From the cell containing the given text, extract its center point as (X, Y) coordinate. 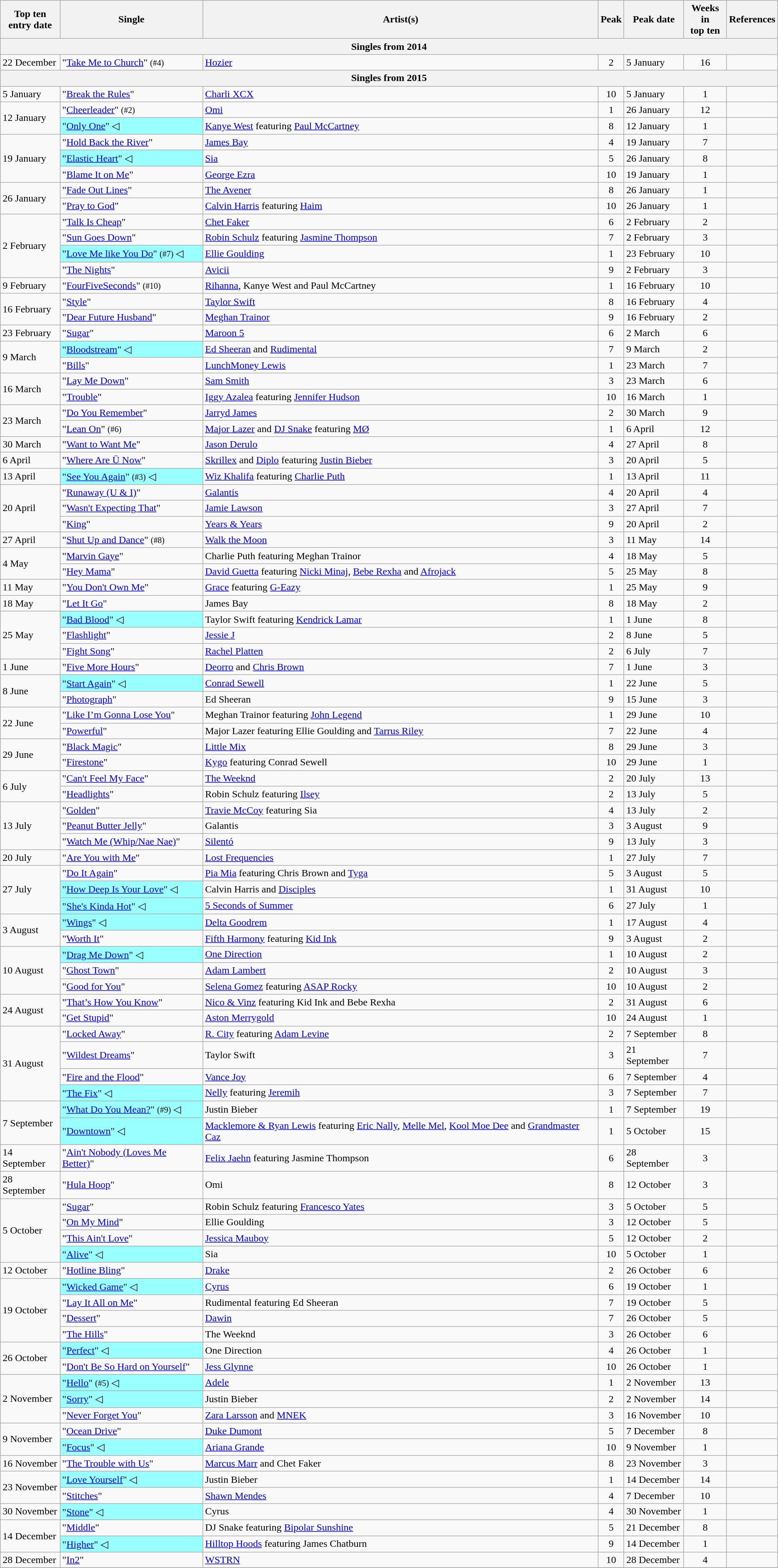
Singles from 2014 (389, 47)
Lost Frequencies (401, 857)
Artist(s) (401, 20)
2 March (654, 333)
"What Do You Mean?" (#9) ◁ (131, 1109)
"Alive" ◁ (131, 1254)
16 (705, 62)
"Ain't Nobody (Loves Me Better)" (131, 1158)
"Headlights" (131, 794)
"Five More Hours" (131, 667)
Kygo featuring Conrad Sewell (401, 762)
"Talk Is Cheap" (131, 221)
George Ezra (401, 174)
Chet Faker (401, 221)
"Only One" ◁ (131, 126)
Nelly featuring Jeremih (401, 1093)
"Flashlight" (131, 635)
Calvin Harris and Disciples (401, 890)
David Guetta featuring Nicki Minaj, Bebe Rexha and Afrojack (401, 571)
"You Don't Own Me" (131, 587)
Kanye West featuring Paul McCartney (401, 126)
"Fight Song" (131, 651)
Jess Glynne (401, 1366)
"Lean On" (#6) (131, 428)
Aston Merrygold (401, 1018)
11 (705, 476)
Deorro and Chris Brown (401, 667)
Delta Goodrem (401, 922)
"Focus" ◁ (131, 1447)
Single (131, 20)
"Do It Again" (131, 873)
Years & Years (401, 524)
"Break the Rules" (131, 94)
"Start Again" ◁ (131, 683)
Drake (401, 1270)
Adele (401, 1383)
"Peanut Butter Jelly" (131, 826)
9 February (30, 285)
21 December (654, 1528)
"Worth It" (131, 938)
"The Fix" ◁ (131, 1093)
"Good for You" (131, 986)
Hozier (401, 62)
The Avener (401, 190)
Wiz Khalifa featuring Charlie Puth (401, 476)
"Hotline Bling" (131, 1270)
Jessica Mauboy (401, 1238)
Rachel Platten (401, 651)
Pia Mia featuring Chris Brown and Tyga (401, 873)
Singles from 2015 (389, 78)
"Marvin Gaye" (131, 555)
"Photograph" (131, 699)
Conrad Sewell (401, 683)
Dawin (401, 1318)
Little Mix (401, 747)
Adam Lambert (401, 971)
"Hey Mama" (131, 571)
"Ocean Drive" (131, 1431)
Jamie Lawson (401, 508)
Vance Joy (401, 1076)
"Cheerleader" (#2) (131, 110)
"Fire and the Flood" (131, 1076)
Taylor Swift featuring Kendrick Lamar (401, 619)
"In2" (131, 1560)
"This Ain't Love" (131, 1238)
Meghan Trainor featuring John Legend (401, 715)
Jessie J (401, 635)
"Bad Blood" ◁ (131, 619)
"Are You with Me" (131, 857)
Fifth Harmony featuring Kid Ink (401, 938)
"Never Forget You" (131, 1415)
Grace featuring G-Eazy (401, 587)
19 (705, 1109)
15 (705, 1131)
Selena Gomez featuring ASAP Rocky (401, 986)
"Love Me like You Do" (#7) ◁ (131, 254)
Silentó (401, 841)
"Blame It on Me" (131, 174)
"FourFiveSeconds" (#10) (131, 285)
References (752, 20)
"Sun Goes Down" (131, 238)
"Bloodstream" ◁ (131, 349)
"Powerful" (131, 731)
"Let It Go" (131, 603)
"Don't Be So Hard on Yourself" (131, 1366)
17 August (654, 922)
Major Lazer featuring Ellie Goulding and Tarrus Riley (401, 731)
Robin Schulz featuring Francesco Yates (401, 1207)
"She's Kinda Hot" ◁ (131, 906)
"The Trouble with Us" (131, 1463)
"Want to Want Me" (131, 444)
Maroon 5 (401, 333)
5 Seconds of Summer (401, 906)
Marcus Marr and Chet Faker (401, 1463)
"Golden" (131, 810)
"Love Yourself" ◁ (131, 1480)
22 December (30, 62)
15 June (654, 699)
"Black Magic" (131, 747)
"Hold Back the River" (131, 142)
"Hula Hoop" (131, 1185)
Zara Larsson and MNEK (401, 1415)
"Elastic Heart" ◁ (131, 158)
"The Hills" (131, 1334)
"Do You Remember" (131, 413)
"Like I’m Gonna Lose You" (131, 715)
Jason Derulo (401, 444)
Iggy Azalea featuring Jennifer Hudson (401, 397)
Rihanna, Kanye West and Paul McCartney (401, 285)
"Dear Future Husband" (131, 317)
Ariana Grande (401, 1447)
"Sorry" ◁ (131, 1399)
Skrillex and Diplo featuring Justin Bieber (401, 460)
LunchMoney Lewis (401, 365)
Travie McCoy featuring Sia (401, 810)
"Firestone" (131, 762)
"Get Stupid" (131, 1018)
"Runaway (U & I)" (131, 492)
"Locked Away" (131, 1034)
Macklemore & Ryan Lewis featuring Eric Nally, Melle Mel, Kool Moe Dee and Grandmaster Caz (401, 1131)
Avicii (401, 270)
Robin Schulz featuring Jasmine Thompson (401, 238)
Calvin Harris featuring Haim (401, 206)
Charli XCX (401, 94)
"Where Are Ü Now" (131, 460)
"That’s How You Know" (131, 1002)
"Downtown" ◁ (131, 1131)
Meghan Trainor (401, 317)
Ed Sheeran (401, 699)
"Perfect" ◁ (131, 1350)
"Stitches" (131, 1495)
Shawn Mendes (401, 1495)
Walk the Moon (401, 540)
"Wasn't Expecting That" (131, 508)
"See You Again" (#3) ◁ (131, 476)
Charlie Puth featuring Meghan Trainor (401, 555)
"Fade Out Lines" (131, 190)
"Style" (131, 301)
Duke Dumont (401, 1431)
"Higher" ◁ (131, 1544)
Nico & Vinz featuring Kid Ink and Bebe Rexha (401, 1002)
Jarryd James (401, 413)
Weeks intop ten (705, 20)
"Hello" (#5) ◁ (131, 1383)
"Stone" ◁ (131, 1511)
"Watch Me (Whip/Nae Nae)" (131, 841)
Top tenentry date (30, 20)
"Drag Me Down" ◁ (131, 954)
Felix Jaehn featuring Jasmine Thompson (401, 1158)
21 September (654, 1055)
"King" (131, 524)
"Wings" ◁ (131, 922)
"Dessert" (131, 1318)
"How Deep Is Your Love" ◁ (131, 890)
"Middle" (131, 1528)
Major Lazer and DJ Snake featuring MØ (401, 428)
4 May (30, 563)
Rudimental featuring Ed Sheeran (401, 1303)
"Can't Feel My Face" (131, 778)
Hilltop Hoods featuring James Chatburn (401, 1544)
Peak (611, 20)
Robin Schulz featuring Ilsey (401, 794)
"Take Me to Church" (#4) (131, 62)
14 September (30, 1158)
Ed Sheeran and Rudimental (401, 349)
"Trouble" (131, 397)
"Bills" (131, 365)
R. City featuring Adam Levine (401, 1034)
Peak date (654, 20)
WSTRN (401, 1560)
"Shut Up and Dance" (#8) (131, 540)
"Wildest Dreams" (131, 1055)
"Wicked Game" ◁ (131, 1286)
"Lay It All on Me" (131, 1303)
DJ Snake featuring Bipolar Sunshine (401, 1528)
Sam Smith (401, 381)
"The Nights" (131, 270)
"On My Mind" (131, 1222)
"Lay Me Down" (131, 381)
"Ghost Town" (131, 971)
"Pray to God" (131, 206)
